Capture the cell that displays the provided text and extract its (x, y) central coordinate. 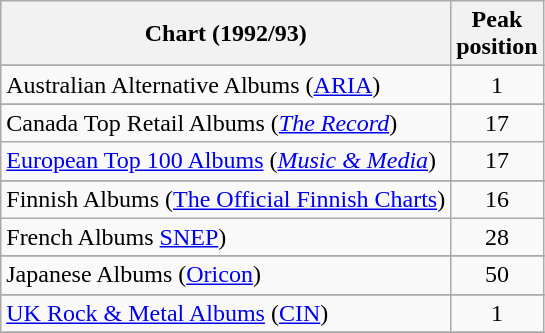
UK Rock & Metal Albums (CIN) (226, 313)
28 (497, 237)
Canada Top Retail Albums (The Record) (226, 123)
French Albums SNEP) (226, 237)
Chart (1992/93) (226, 34)
16 (497, 199)
Australian Alternative Albums (ARIA) (226, 85)
European Top 100 Albums (Music & Media) (226, 161)
50 (497, 275)
Finnish Albums (The Official Finnish Charts) (226, 199)
Japanese Albums (Oricon) (226, 275)
Peakposition (497, 34)
